Output the [x, y] coordinate of the center of the cell containing the given text.  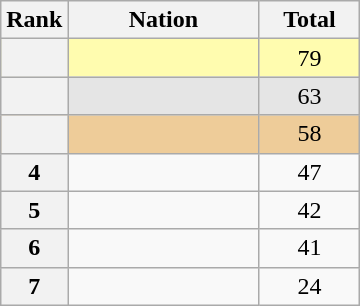
Total [310, 20]
7 [34, 286]
41 [310, 248]
58 [310, 134]
42 [310, 210]
24 [310, 286]
Rank [34, 20]
4 [34, 172]
63 [310, 96]
6 [34, 248]
Nation [164, 20]
47 [310, 172]
5 [34, 210]
79 [310, 58]
